Identify which cell holds the provided text, then report its [X, Y] central coordinate. 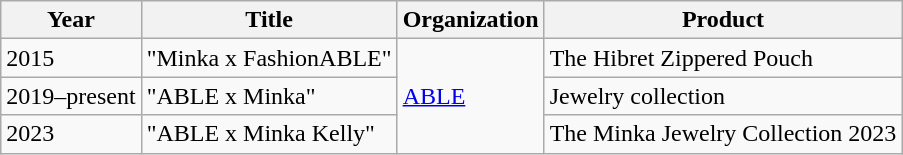
2019–present [71, 96]
"Minka x FashionABLE" [269, 58]
Title [269, 20]
"ABLE x Minka Kelly" [269, 134]
Organization [470, 20]
2015 [71, 58]
The Hibret Zippered Pouch [723, 58]
"ABLE x Minka" [269, 96]
Product [723, 20]
Jewelry collection [723, 96]
2023 [71, 134]
Year [71, 20]
The Minka Jewelry Collection 2023 [723, 134]
ABLE [470, 96]
